Capture the cell that displays the provided text and extract its [x, y] central coordinate. 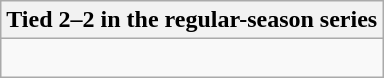
Tied 2–2 in the regular-season series [192, 20]
